Detect which cell encompasses the target text, then output its (x, y) center coordinate. 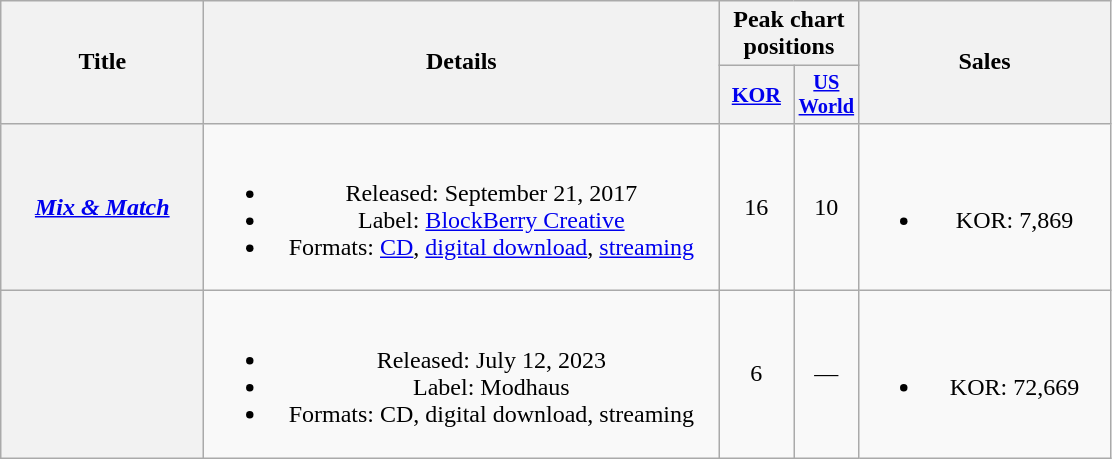
KOR (756, 95)
Details (462, 62)
Title (102, 62)
Released: July 12, 2023Label: ModhausFormats: CD, digital download, streaming (462, 374)
KOR: 72,669 (984, 374)
16 (756, 206)
KOR: 7,869 (984, 206)
Sales (984, 62)
Mix & Match (102, 206)
10 (826, 206)
— (826, 374)
Released: September 21, 2017Label: BlockBerry CreativeFormats: CD, digital download, streaming (462, 206)
USWorld (826, 95)
6 (756, 374)
Peak chart positions (789, 34)
